Detect which cell encompasses the target text, then output its (x, y) center coordinate. 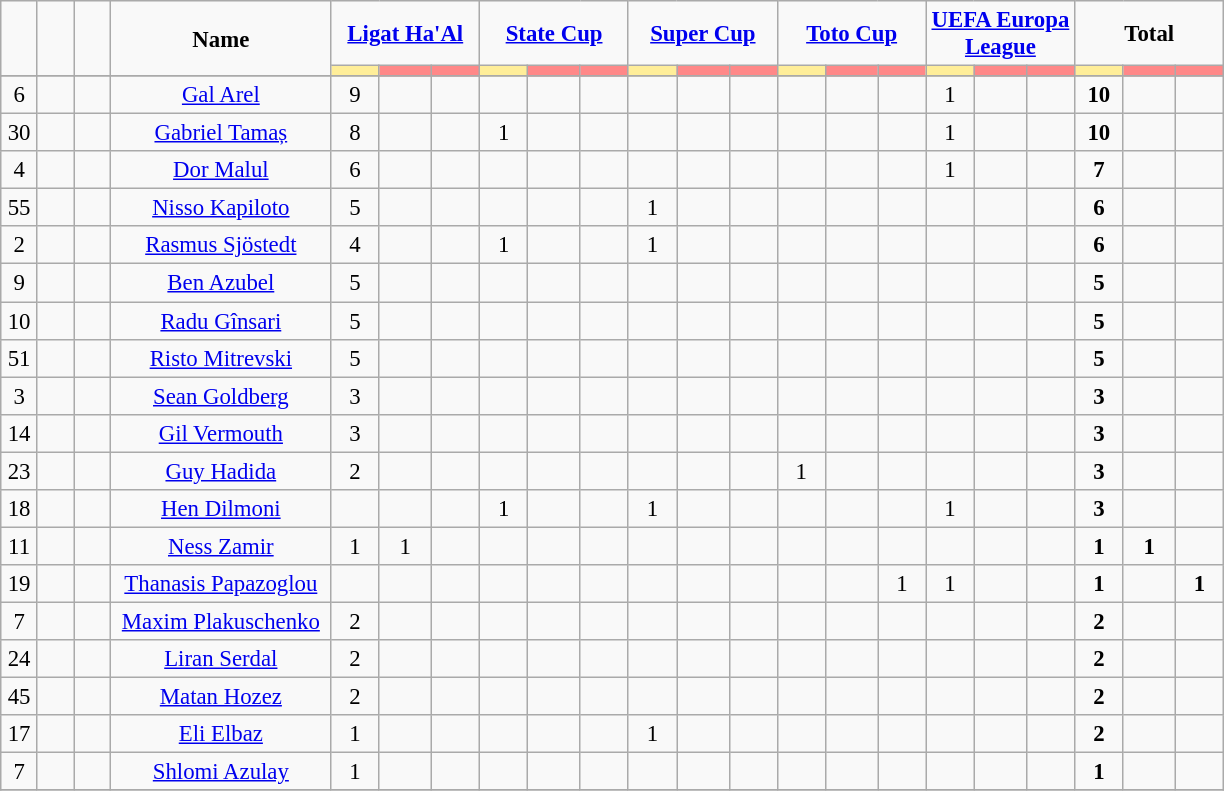
Total (1150, 34)
Eli Elbaz (221, 734)
24 (20, 659)
17 (20, 734)
State Cup (554, 34)
Matan Hozez (221, 697)
Ligat Ha'Al (406, 34)
Ben Azubel (221, 283)
UEFA Europa League (1000, 34)
Liran Serdal (221, 659)
8 (355, 133)
Name (221, 38)
Gabriel Tamaș (221, 133)
Gal Arel (221, 95)
Sean Goldberg (221, 396)
45 (20, 697)
Hen Dilmoni (221, 509)
Thanasis Papazoglou (221, 584)
51 (20, 358)
Radu Gînsari (221, 321)
Super Cup (702, 34)
Nisso Kapiloto (221, 208)
14 (20, 433)
Ness Zamir (221, 546)
11 (20, 546)
Rasmus Sjöstedt (221, 245)
Toto Cup (852, 34)
Risto Mitrevski (221, 358)
55 (20, 208)
Dor Malul (221, 170)
30 (20, 133)
Maxim Plakuschenko (221, 621)
Shlomi Azulay (221, 772)
Gil Vermouth (221, 433)
Guy Hadida (221, 471)
18 (20, 509)
23 (20, 471)
19 (20, 584)
